Return the [X, Y] coordinate for the center point of the cell that contains the specified text.  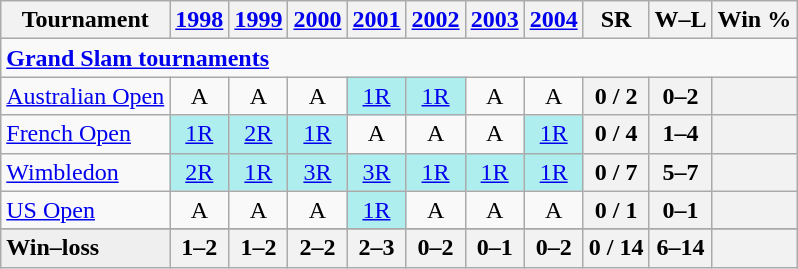
5–7 [680, 172]
Australian Open [86, 96]
Grand Slam tournaments [399, 58]
Tournament [86, 20]
0 / 2 [616, 96]
2001 [376, 20]
US Open [86, 210]
0 / 14 [616, 248]
0 / 7 [616, 172]
W–L [680, 20]
2000 [318, 20]
Win % [754, 20]
1999 [258, 20]
Win–loss [86, 248]
SR [616, 20]
0 / 4 [616, 134]
1–4 [680, 134]
2–2 [318, 248]
2–3 [376, 248]
6–14 [680, 248]
2004 [554, 20]
French Open [86, 134]
0 / 1 [616, 210]
Wimbledon [86, 172]
2003 [494, 20]
1998 [200, 20]
2002 [436, 20]
